Provide the [X, Y] coordinate of the cell's center where the given text is located.  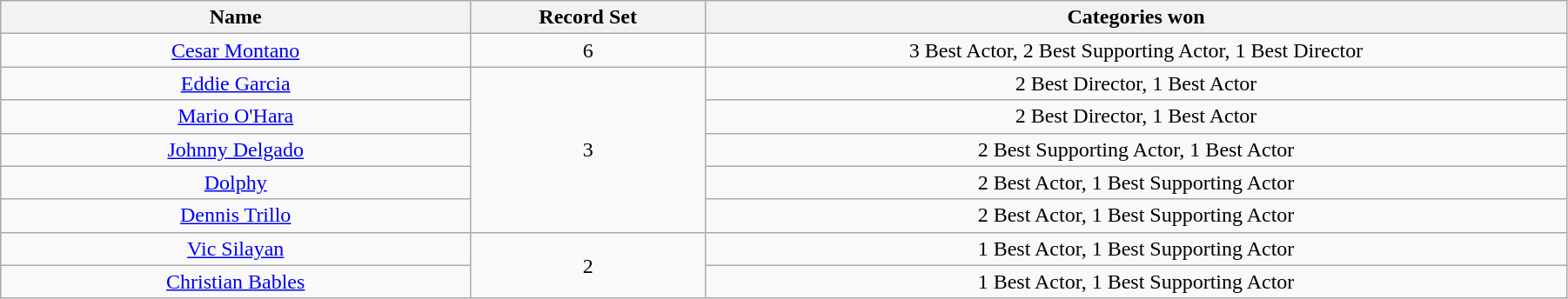
Dennis Trillo [236, 216]
6 [588, 50]
Categories won [1136, 17]
3 [588, 149]
3 Best Actor, 2 Best Supporting Actor, 1 Best Director [1136, 50]
Mario O'Hara [236, 116]
Christian Bables [236, 282]
2 [588, 265]
Johnny Delgado [236, 149]
Dolphy [236, 183]
2 Best Supporting Actor, 1 Best Actor [1136, 149]
Record Set [588, 17]
Vic Silayan [236, 249]
Eddie Garcia [236, 83]
Cesar Montano [236, 50]
Name [236, 17]
